Determine the [x, y] coordinate at the center of the cell enclosing the given text.  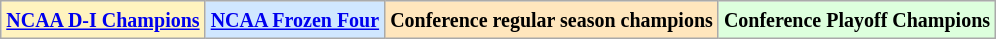
Conference Playoff Champions [856, 20]
NCAA D-I Champions [103, 20]
Conference regular season champions [552, 20]
NCAA Frozen Four [295, 20]
